Locate the cell with the specified text and output its (x, y) center coordinate. 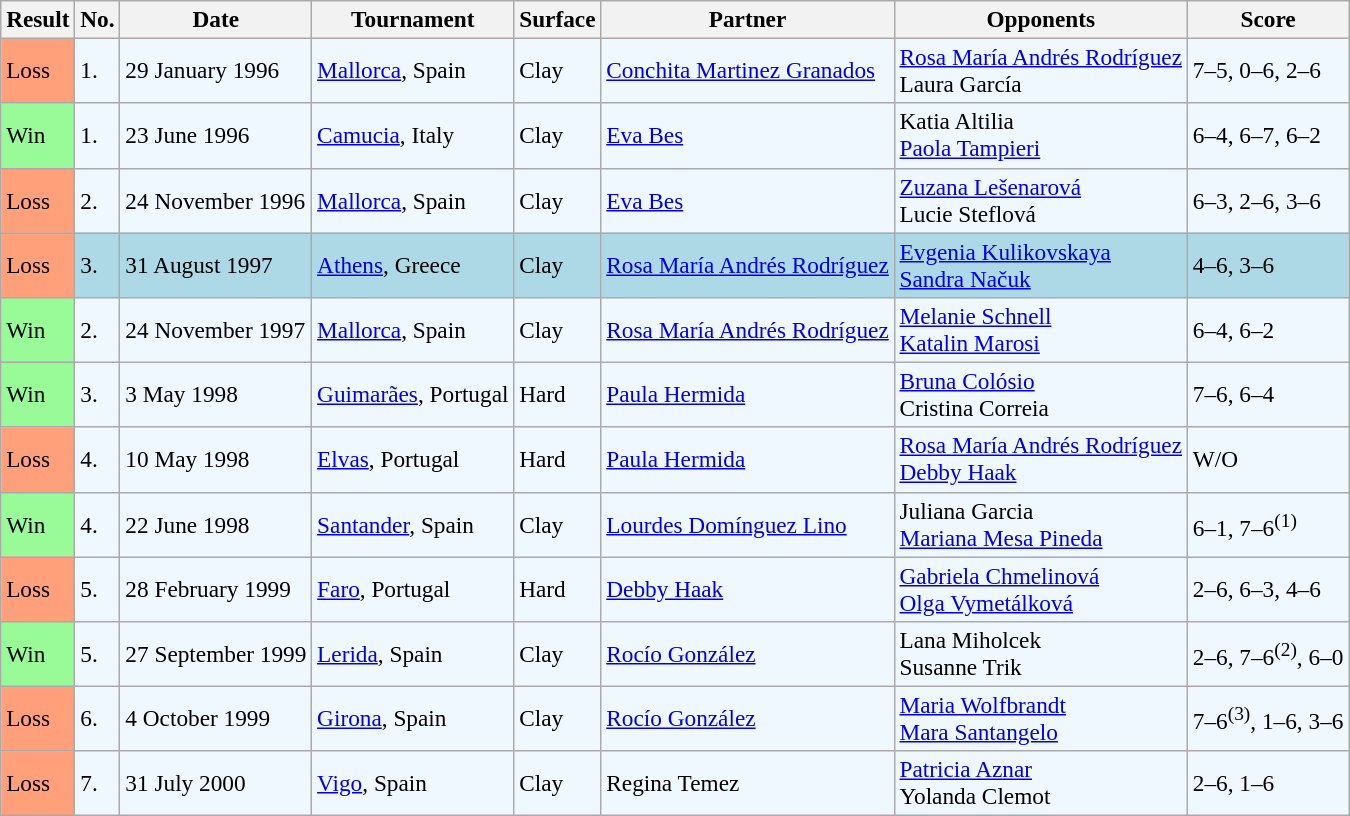
Rosa María Andrés Rodríguez Debby Haak (1040, 460)
Opponents (1040, 19)
Patricia Aznar Yolanda Clemot (1040, 784)
Regina Temez (748, 784)
Tournament (413, 19)
Debby Haak (748, 588)
Camucia, Italy (413, 136)
6–4, 6–2 (1268, 330)
7–5, 0–6, 2–6 (1268, 70)
2–6, 6–3, 4–6 (1268, 588)
No. (98, 19)
Vigo, Spain (413, 784)
6. (98, 718)
Bruna Colósio Cristina Correia (1040, 394)
Evgenia Kulikovskaya Sandra Načuk (1040, 264)
31 August 1997 (216, 264)
3 May 1998 (216, 394)
Date (216, 19)
2–6, 7–6(2), 6–0 (1268, 654)
4–6, 3–6 (1268, 264)
Zuzana Lešenarová Lucie Steflová (1040, 200)
10 May 1998 (216, 460)
24 November 1996 (216, 200)
Gabriela Chmelinová Olga Vymetálková (1040, 588)
28 February 1999 (216, 588)
29 January 1996 (216, 70)
Score (1268, 19)
4 October 1999 (216, 718)
Katia Altilia Paola Tampieri (1040, 136)
Partner (748, 19)
6–3, 2–6, 3–6 (1268, 200)
23 June 1996 (216, 136)
Lourdes Domínguez Lino (748, 524)
Lerida, Spain (413, 654)
Result (38, 19)
7. (98, 784)
2–6, 1–6 (1268, 784)
Conchita Martinez Granados (748, 70)
7–6(3), 1–6, 3–6 (1268, 718)
Surface (558, 19)
Girona, Spain (413, 718)
27 September 1999 (216, 654)
Santander, Spain (413, 524)
Lana Miholcek Susanne Trik (1040, 654)
6–1, 7–6(1) (1268, 524)
Athens, Greece (413, 264)
31 July 2000 (216, 784)
7–6, 6–4 (1268, 394)
Maria Wolfbrandt Mara Santangelo (1040, 718)
Faro, Portugal (413, 588)
Rosa María Andrés Rodríguez Laura García (1040, 70)
Elvas, Portugal (413, 460)
22 June 1998 (216, 524)
W/O (1268, 460)
Melanie Schnell Katalin Marosi (1040, 330)
6–4, 6–7, 6–2 (1268, 136)
Juliana Garcia Mariana Mesa Pineda (1040, 524)
Guimarães, Portugal (413, 394)
24 November 1997 (216, 330)
